Search for the cell housing the specified text and yield its [x, y] center coordinate. 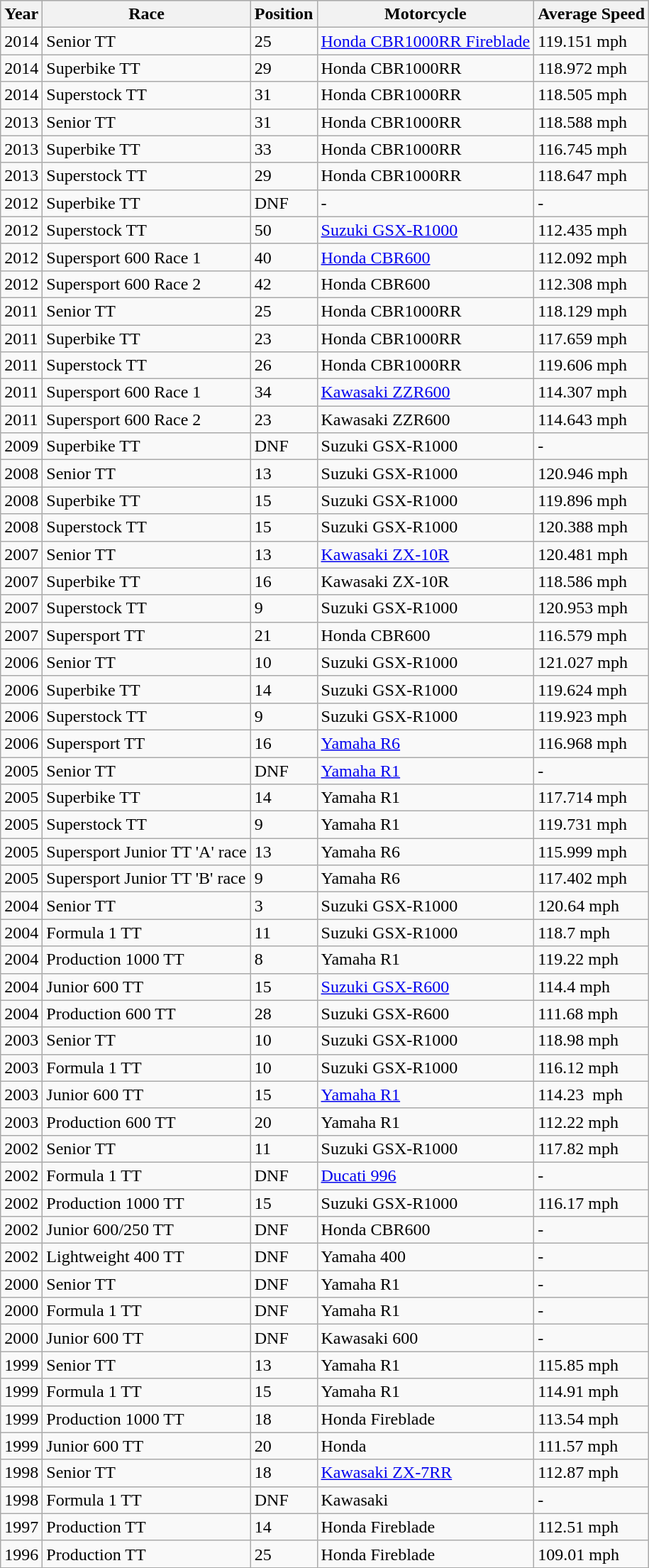
111.68 mph [592, 1014]
112.22 mph [592, 1122]
33 [284, 149]
Ducati 996 [426, 1175]
116.579 mph [592, 635]
120.64 mph [592, 906]
112.87 mph [592, 1473]
109.01 mph [592, 1554]
119.923 mph [592, 716]
Kawasaki [426, 1500]
Position [284, 14]
119.896 mph [592, 500]
119.606 mph [592, 366]
114.4 mph [592, 987]
Yamaha 400 [426, 1257]
Kawasaki 600 [426, 1338]
Race [146, 14]
Lightweight 400 TT [146, 1257]
115.999 mph [592, 852]
112.435 mph [592, 230]
120.388 mph [592, 527]
114.23 mph [592, 1095]
120.946 mph [592, 473]
114.91 mph [592, 1392]
Average Speed [592, 14]
119.22 mph [592, 960]
117.82 mph [592, 1148]
111.57 mph [592, 1446]
112.308 mph [592, 284]
119.151 mph [592, 41]
1996 [21, 1554]
118.129 mph [592, 311]
116.12 mph [592, 1068]
Kawasaki ZX-7RR [426, 1473]
115.85 mph [592, 1365]
3 [284, 906]
116.17 mph [592, 1203]
40 [284, 257]
116.745 mph [592, 149]
119.624 mph [592, 689]
112.51 mph [592, 1527]
2009 [21, 446]
Junior 600/250 TT [146, 1230]
118.647 mph [592, 176]
Honda CBR1000RR Fireblade [426, 41]
119.731 mph [592, 825]
Honda [426, 1446]
Motorcycle [426, 14]
118.98 mph [592, 1041]
117.402 mph [592, 879]
1997 [21, 1527]
Year [21, 14]
114.307 mph [592, 393]
26 [284, 366]
113.54 mph [592, 1419]
118.505 mph [592, 95]
42 [284, 284]
118.588 mph [592, 122]
121.027 mph [592, 662]
118.7 mph [592, 933]
50 [284, 230]
118.972 mph [592, 68]
120.953 mph [592, 608]
8 [284, 960]
117.659 mph [592, 339]
118.586 mph [592, 581]
114.643 mph [592, 420]
Supersport Junior TT 'B' race [146, 879]
112.092 mph [592, 257]
21 [284, 635]
34 [284, 393]
117.714 mph [592, 798]
28 [284, 1014]
Supersport Junior TT 'A' race [146, 852]
120.481 mph [592, 554]
116.968 mph [592, 743]
